Scan for the cell matching the given text and deliver its (X, Y) coordinate at center. 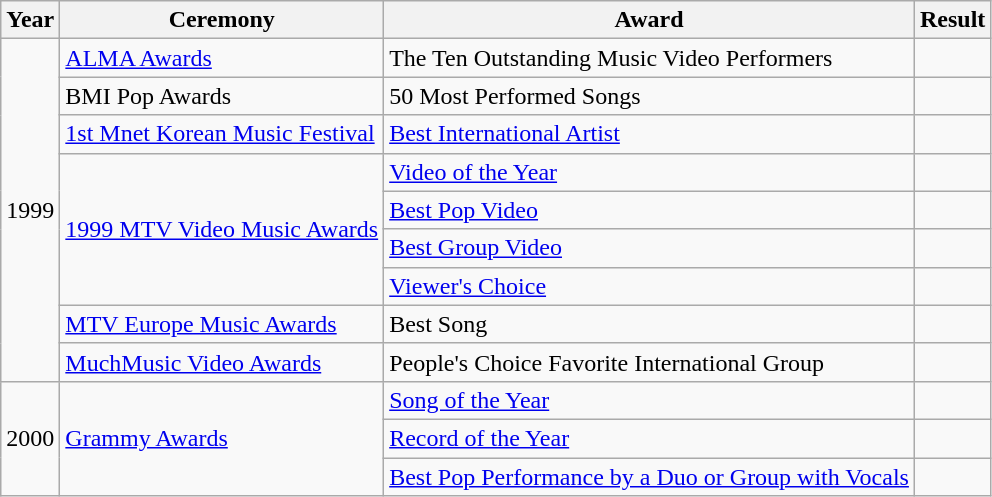
People's Choice Favorite International Group (650, 362)
Song of the Year (650, 400)
Best Pop Video (650, 210)
Year (30, 20)
1999 (30, 210)
1st Mnet Korean Music Festival (222, 134)
Grammy Awards (222, 438)
1999 MTV Video Music Awards (222, 229)
Viewer's Choice (650, 286)
ALMA Awards (222, 58)
Best Pop Performance by a Duo or Group with Vocals (650, 477)
MTV Europe Music Awards (222, 324)
Ceremony (222, 20)
50 Most Performed Songs (650, 96)
The Ten Outstanding Music Video Performers (650, 58)
BMI Pop Awards (222, 96)
Award (650, 20)
Best Song (650, 324)
Record of the Year (650, 438)
Result (952, 20)
MuchMusic Video Awards (222, 362)
2000 (30, 438)
Video of the Year (650, 172)
Best Group Video (650, 248)
Best International Artist (650, 134)
